Return the (x, y) coordinate for the center point of the cell that contains the specified text.  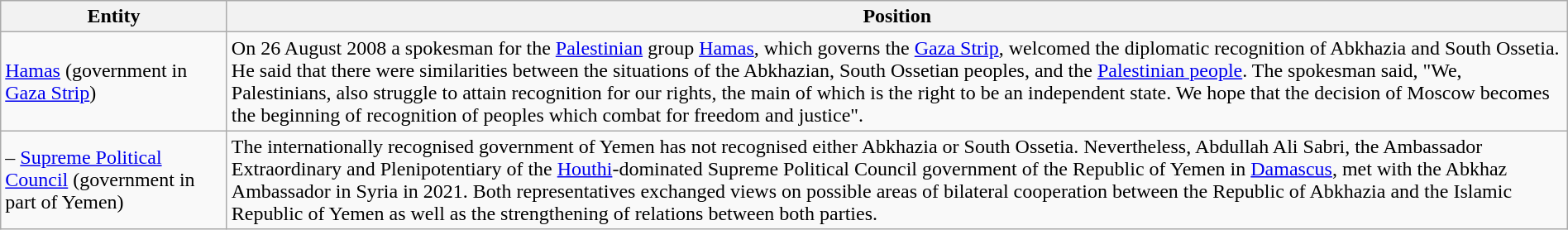
Entity (114, 17)
Position (896, 17)
Hamas (government in Gaza Strip) (114, 81)
– Supreme Political Council (government in part of Yemen) (114, 180)
